Detect which cell encompasses the target text, then output its [X, Y] center coordinate. 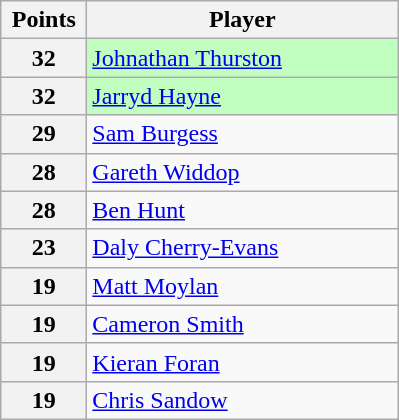
Gareth Widdop [242, 172]
Points [44, 20]
29 [44, 134]
Ben Hunt [242, 210]
Kieran Foran [242, 362]
Player [242, 20]
Johnathan Thurston [242, 58]
23 [44, 248]
Jarryd Hayne [242, 96]
Matt Moylan [242, 286]
Sam Burgess [242, 134]
Daly Cherry-Evans [242, 248]
Chris Sandow [242, 400]
Cameron Smith [242, 324]
